Detect which cell encompasses the target text, then output its [X, Y] center coordinate. 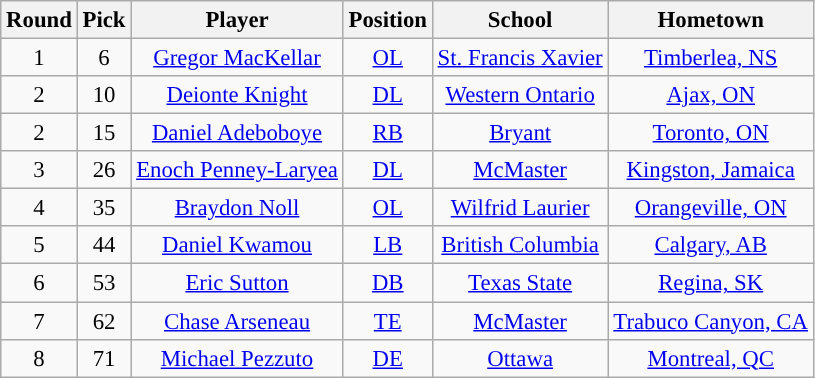
Texas State [520, 283]
10 [104, 95]
British Columbia [520, 245]
Round [39, 20]
Montreal, QC [710, 358]
DE [388, 358]
Bryant [520, 133]
62 [104, 321]
RB [388, 133]
Trabuco Canyon, CA [710, 321]
Gregor MacKellar [237, 58]
Position [388, 20]
4 [39, 208]
Enoch Penney-Laryea [237, 170]
LB [388, 245]
8 [39, 358]
Ajax, ON [710, 95]
71 [104, 358]
15 [104, 133]
Hometown [710, 20]
TE [388, 321]
Ottawa [520, 358]
Pick [104, 20]
Eric Sutton [237, 283]
Wilfrid Laurier [520, 208]
Daniel Adeboboye [237, 133]
Daniel Kwamou [237, 245]
53 [104, 283]
5 [39, 245]
Timberlea, NS [710, 58]
St. Francis Xavier [520, 58]
Michael Pezzuto [237, 358]
3 [39, 170]
7 [39, 321]
Chase Arseneau [237, 321]
26 [104, 170]
Orangeville, ON [710, 208]
Calgary, AB [710, 245]
Deionte Knight [237, 95]
Player [237, 20]
1 [39, 58]
DB [388, 283]
Braydon Noll [237, 208]
Toronto, ON [710, 133]
Western Ontario [520, 95]
School [520, 20]
35 [104, 208]
Regina, SK [710, 283]
44 [104, 245]
Kingston, Jamaica [710, 170]
